Identify which cell holds the provided text, then report its (x, y) central coordinate. 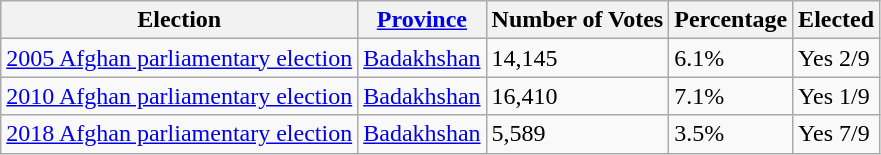
5,589 (578, 134)
7.1% (731, 96)
Percentage (731, 20)
Yes 1/9 (836, 96)
2005 Afghan parliamentary election (180, 58)
Province (422, 20)
6.1% (731, 58)
3.5% (731, 134)
2018 Afghan parliamentary election (180, 134)
Number of Votes (578, 20)
Elected (836, 20)
Yes 2/9 (836, 58)
Election (180, 20)
14,145 (578, 58)
16,410 (578, 96)
2010 Afghan parliamentary election (180, 96)
Yes 7/9 (836, 134)
